Output the [x, y] coordinate of the center of the cell containing the given text.  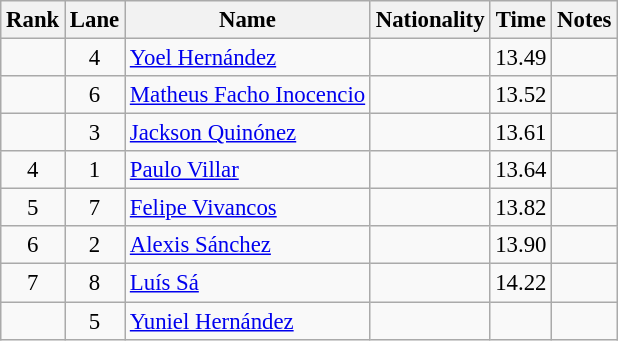
13.52 [521, 95]
1 [95, 170]
14.22 [521, 283]
13.82 [521, 208]
8 [95, 283]
Matheus Facho Inocencio [248, 95]
Luís Sá [248, 283]
Time [521, 20]
Yuniel Hernández [248, 321]
Felipe Vivancos [248, 208]
Notes [584, 20]
13.61 [521, 133]
Lane [95, 20]
3 [95, 133]
13.49 [521, 58]
Alexis Sánchez [248, 245]
Rank [33, 20]
2 [95, 245]
Nationality [430, 20]
Name [248, 20]
13.90 [521, 245]
Jackson Quinónez [248, 133]
Yoel Hernández [248, 58]
Paulo Villar [248, 170]
13.64 [521, 170]
